Search for the cell housing the specified text and yield its [X, Y] center coordinate. 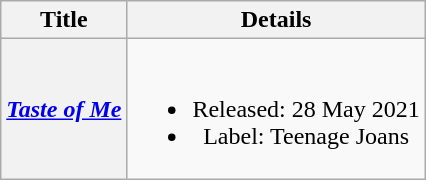
Released: 28 May 2021Label: Teenage Joans [276, 109]
Details [276, 20]
Title [64, 20]
Taste of Me [64, 109]
